Detect which cell encompasses the target text, then output its [x, y] center coordinate. 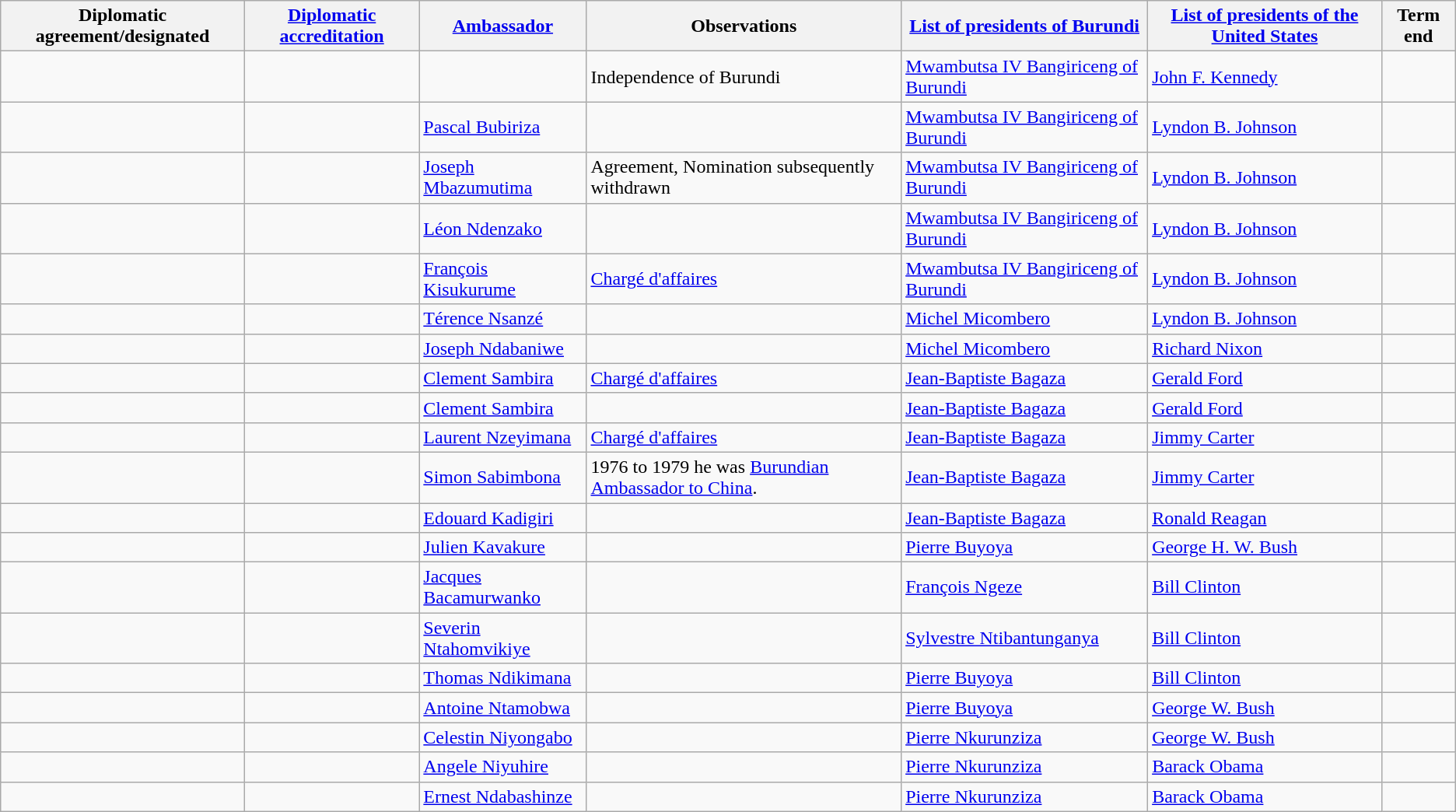
François Ngeze [1025, 588]
Term end [1419, 26]
Ronald Reagan [1265, 517]
Severin Ntahomvikiye [502, 638]
Jacques Bacamurwanko [502, 588]
Pascal Bubiriza [502, 128]
List of presidents of the United States [1265, 26]
Antoine Ntamobwa [502, 708]
Agreement, Nomination subsequently withdrawn [744, 177]
François Kisukurume [502, 278]
Observations [744, 26]
John F. Kennedy [1265, 76]
Angele Niyuhire [502, 767]
Independence of Burundi [744, 76]
Thomas Ndikimana [502, 678]
Edouard Kadigiri [502, 517]
George H. W. Bush [1265, 548]
Diplomatic accreditation [331, 26]
Ambassador [502, 26]
Laurent Nzeyimana [502, 437]
Simon Sabimbona [502, 478]
Sylvestre Ntibantunganya [1025, 638]
Celestin Niyongabo [502, 737]
Joseph Ndabaniwe [502, 348]
Joseph Mbazumutima [502, 177]
Térence Nsanzé [502, 319]
Diplomatic agreement/designated [123, 26]
1976 to 1979 he was Burundian Ambassador to China. [744, 478]
Léon Ndenzako [502, 229]
List of presidents of Burundi [1025, 26]
Julien Kavakure [502, 548]
Richard Nixon [1265, 348]
Ernest Ndabashinze [502, 796]
